Capture the cell that displays the provided text and extract its (X, Y) central coordinate. 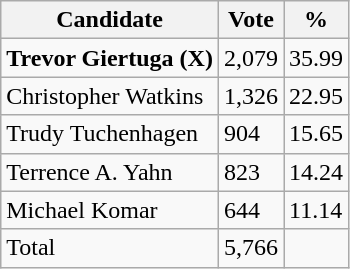
Vote (250, 20)
35.99 (316, 58)
Trevor Giertuga (X) (110, 58)
2,079 (250, 58)
% (316, 20)
15.65 (316, 134)
Trudy Tuchenhagen (110, 134)
11.14 (316, 210)
823 (250, 172)
644 (250, 210)
Candidate (110, 20)
Christopher Watkins (110, 96)
5,766 (250, 248)
Michael Komar (110, 210)
14.24 (316, 172)
Total (110, 248)
Terrence A. Yahn (110, 172)
904 (250, 134)
22.95 (316, 96)
1,326 (250, 96)
